Return [x, y] of the center of cell containing provided text 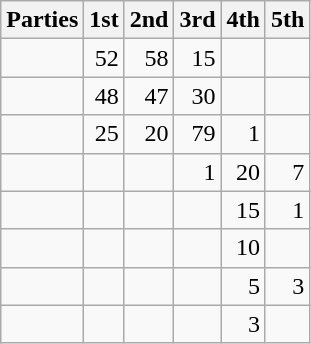
48 [104, 96]
30 [198, 96]
5 [243, 286]
4th [243, 20]
1st [104, 20]
79 [198, 134]
47 [149, 96]
58 [149, 58]
5th [287, 20]
3rd [198, 20]
Parties [42, 20]
7 [287, 172]
2nd [149, 20]
52 [104, 58]
25 [104, 134]
10 [243, 248]
